Output the [X, Y] coordinate of the center of the cell containing the given text.  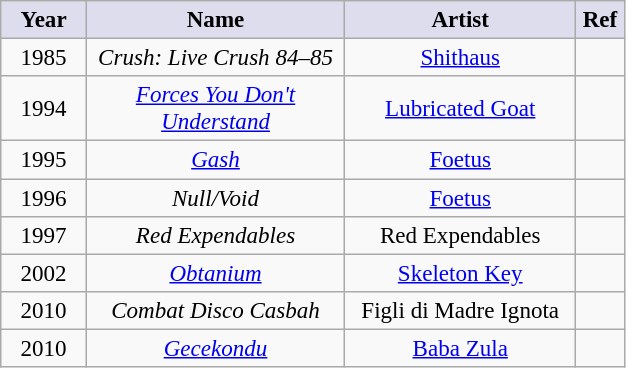
Figli di Madre Ignota [460, 311]
1994 [44, 108]
Combat Disco Casbah [215, 311]
1997 [44, 235]
2002 [44, 273]
Baba Zula [460, 348]
Artist [460, 20]
Null/Void [215, 197]
Gecekondu [215, 348]
Forces You Don't Understand [215, 108]
Name [215, 20]
1995 [44, 160]
Obtanium [215, 273]
Ref [600, 20]
Crush: Live Crush 84–85 [215, 57]
Year [44, 20]
Skeleton Key [460, 273]
1985 [44, 57]
Lubricated Goat [460, 108]
1996 [44, 197]
Gash [215, 160]
Shithaus [460, 57]
